Return the [x, y] coordinate for the center point of the cell that contains the specified text.  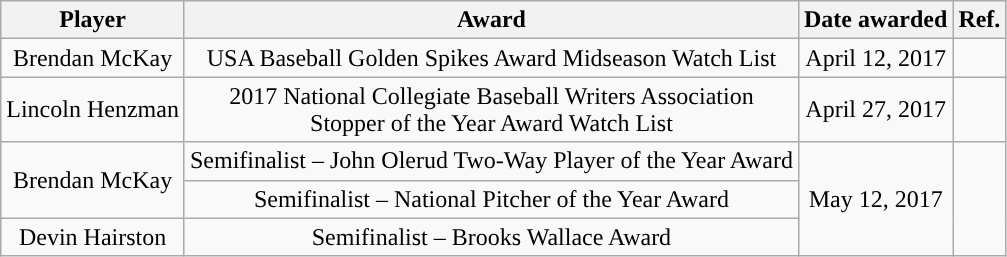
Date awarded [875, 20]
Award [491, 20]
2017 National Collegiate Baseball Writers AssociationStopper of the Year Award Watch List [491, 110]
Player [93, 20]
Semifinalist – John Olerud Two-Way Player of the Year Award [491, 161]
April 12, 2017 [875, 58]
Lincoln Henzman [93, 110]
April 27, 2017 [875, 110]
May 12, 2017 [875, 199]
Semifinalist – National Pitcher of the Year Award [491, 199]
Ref. [980, 20]
USA Baseball Golden Spikes Award Midseason Watch List [491, 58]
Devin Hairston [93, 237]
Semifinalist – Brooks Wallace Award [491, 237]
